Provide the (X, Y) coordinate of the cell's center where the given text is located.  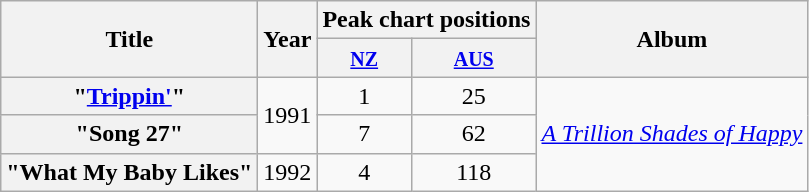
1992 (288, 172)
7 (364, 134)
Year (288, 39)
118 (474, 172)
NZ (364, 58)
1 (364, 96)
"What My Baby Likes" (130, 172)
Title (130, 39)
AUS (474, 58)
4 (364, 172)
"Trippin'" (130, 96)
Album (672, 39)
"Song 27" (130, 134)
62 (474, 134)
1991 (288, 115)
Peak chart positions (426, 20)
25 (474, 96)
A Trillion Shades of Happy (672, 134)
